Return the (x, y) coordinate for the center point of the cell that contains the specified text.  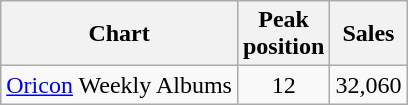
Peakposition (283, 34)
Sales (368, 34)
32,060 (368, 85)
12 (283, 85)
Oricon Weekly Albums (120, 85)
Chart (120, 34)
